Return [x, y] of the center of cell containing provided text 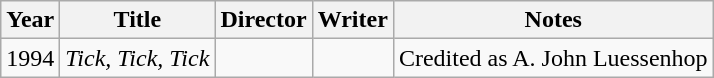
Director [264, 20]
Writer [352, 20]
Notes [553, 20]
1994 [30, 58]
Year [30, 20]
Title [138, 20]
Credited as A. John Luessenhop [553, 58]
Tick, Tick, Tick [138, 58]
